Provide the [X, Y] coordinate of the cell's center where the given text is located.  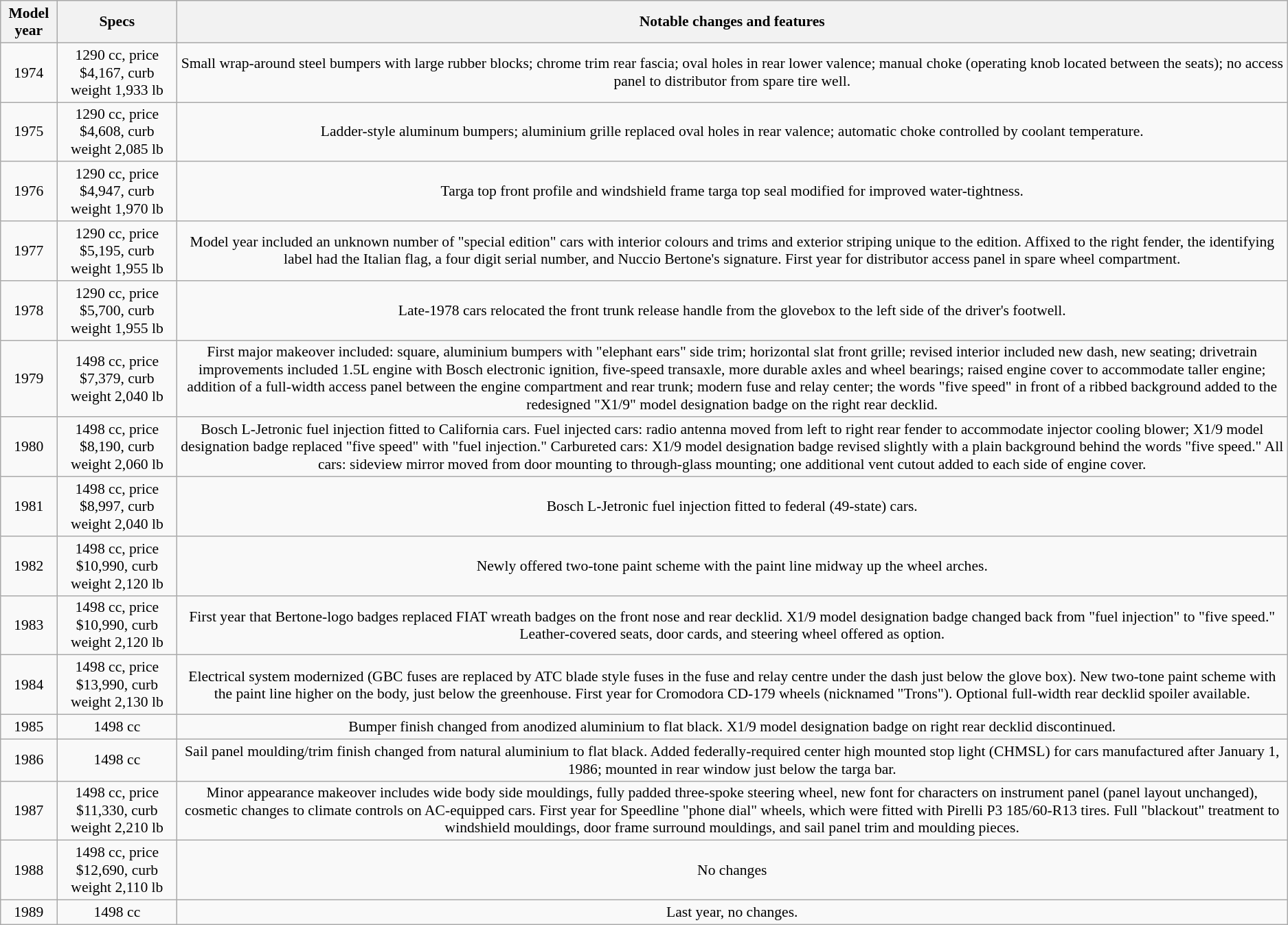
Model year [29, 22]
1983 [29, 625]
1984 [29, 685]
1498 cc, price $8,997, curb weight 2,040 lb [117, 507]
1975 [29, 132]
Bumper finish changed from anodized aluminium to flat black. X1/9 model designation badge on right rear decklid discontinued. [732, 727]
1981 [29, 507]
Late-1978 cars relocated the front trunk release handle from the glovebox to the left side of the driver's footwell. [732, 310]
Newly offered two-tone paint scheme with the paint line midway up the wheel arches. [732, 566]
1989 [29, 913]
Notable changes and features [732, 22]
1977 [29, 251]
Specs [117, 22]
1980 [29, 448]
1979 [29, 378]
1988 [29, 871]
1976 [29, 192]
1498 cc, price $8,190, curb weight 2,060 lb [117, 448]
1498 cc, price $12,690, curb weight 2,110 lb [117, 871]
1498 cc, price $7,379, curb weight 2,040 lb [117, 378]
1290 cc, price $4,167, curb weight 1,933 lb [117, 73]
Bosch L-Jetronic fuel injection fitted to federal (49-state) cars. [732, 507]
Targa top front profile and windshield frame targa top seal modified for improved water-tightness. [732, 192]
1985 [29, 727]
1290 cc, price $5,195, curb weight 1,955 lb [117, 251]
1290 cc, price $4,947, curb weight 1,970 lb [117, 192]
1987 [29, 810]
1978 [29, 310]
1290 cc, price $5,700, curb weight 1,955 lb [117, 310]
1974 [29, 73]
1982 [29, 566]
1498 cc, price $13,990, curb weight 2,130 lb [117, 685]
No changes [732, 871]
1498 cc, price $11,330, curb weight 2,210 lb [117, 810]
Ladder-style aluminum bumpers; aluminium grille replaced oval holes in rear valence; automatic choke controlled by coolant temperature. [732, 132]
1986 [29, 760]
Last year, no changes. [732, 913]
1290 cc, price $4,608, curb weight 2,085 lb [117, 132]
